Search for the cell housing the specified text and yield its (X, Y) center coordinate. 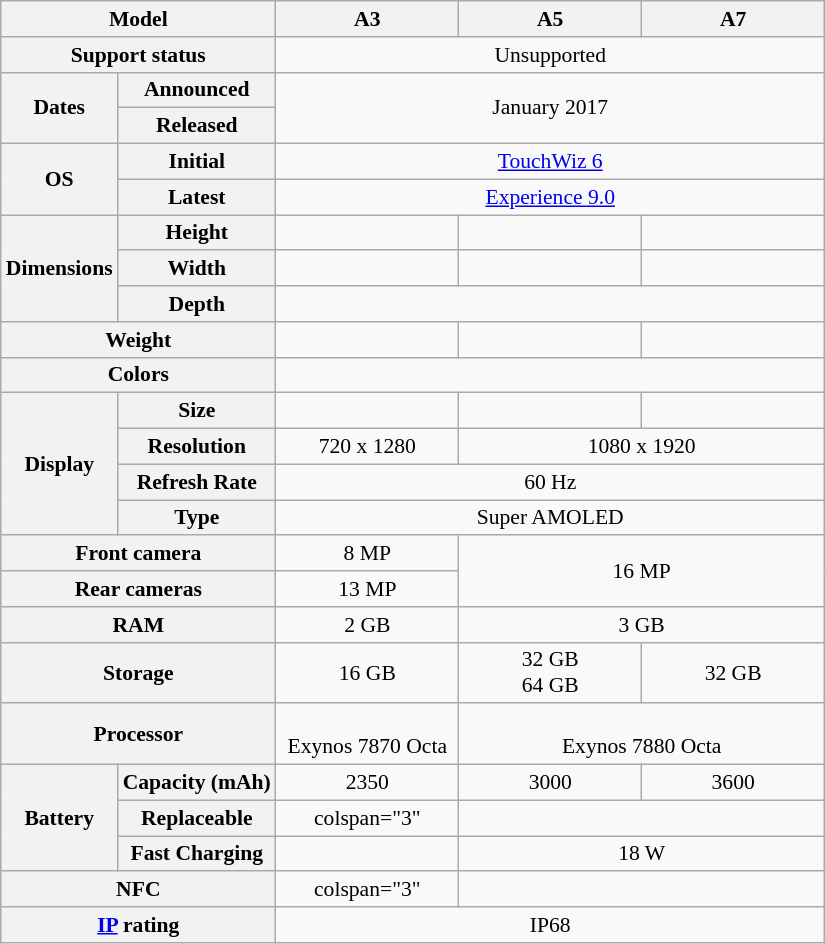
32 GB (734, 672)
Processor (138, 734)
60 Hz (550, 482)
Front camera (138, 554)
IP rating (138, 925)
3000 (550, 783)
Depth (197, 304)
Replaceable (197, 818)
2 GB (368, 625)
Type (197, 518)
Width (197, 269)
Dates (60, 108)
Exynos 7870 Octa (368, 734)
Exynos 7880 Octa (642, 734)
Storage (138, 672)
January 2017 (550, 108)
A3 (368, 19)
IP68 (550, 925)
A5 (550, 19)
3 GB (642, 625)
16 MP (642, 572)
Announced (197, 90)
13 MP (368, 589)
1080 x 1920 (642, 447)
Rear cameras (138, 589)
720 x 1280 (368, 447)
32 GB64 GB (550, 672)
Resolution (197, 447)
2350 (368, 783)
Super AMOLED (550, 518)
Released (197, 126)
Fast Charging (197, 854)
Initial (197, 162)
Experience 9.0 (550, 197)
Size (197, 411)
A7 (734, 19)
Model (138, 19)
Refresh Rate (197, 482)
Height (197, 233)
TouchWiz 6 (550, 162)
16 GB (368, 672)
3600 (734, 783)
Unsupported (550, 55)
Dimensions (60, 268)
Capacity (mAh) (197, 783)
Latest (197, 197)
Support status (138, 55)
OS (60, 180)
8 MP (368, 554)
18 W (642, 854)
Battery (60, 818)
Weight (138, 340)
NFC (138, 890)
Colors (138, 375)
RAM (138, 625)
Display (60, 464)
